From the cell containing the given text, extract its center point as (X, Y) coordinate. 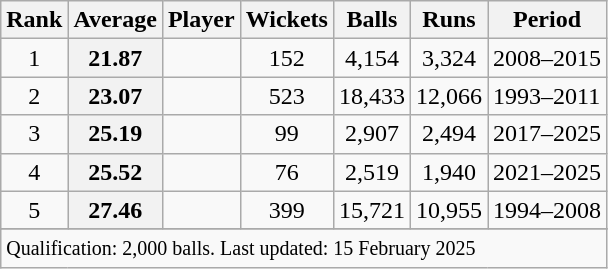
25.52 (116, 172)
21.87 (116, 58)
Wickets (286, 20)
Rank (34, 20)
1993–2011 (548, 96)
99 (286, 134)
Runs (448, 20)
2 (34, 96)
Period (548, 20)
1,940 (448, 172)
2,519 (372, 172)
10,955 (448, 210)
25.19 (116, 134)
2021–2025 (548, 172)
2008–2015 (548, 58)
Player (201, 20)
2017–2025 (548, 134)
5 (34, 210)
523 (286, 96)
4 (34, 172)
27.46 (116, 210)
18,433 (372, 96)
Qualification: 2,000 balls. Last updated: 15 February 2025 (304, 248)
152 (286, 58)
2,494 (448, 134)
23.07 (116, 96)
4,154 (372, 58)
3,324 (448, 58)
12,066 (448, 96)
Average (116, 20)
2,907 (372, 134)
Balls (372, 20)
1994–2008 (548, 210)
3 (34, 134)
1 (34, 58)
399 (286, 210)
76 (286, 172)
15,721 (372, 210)
